Output the (X, Y) coordinate of the center of the cell containing the given text.  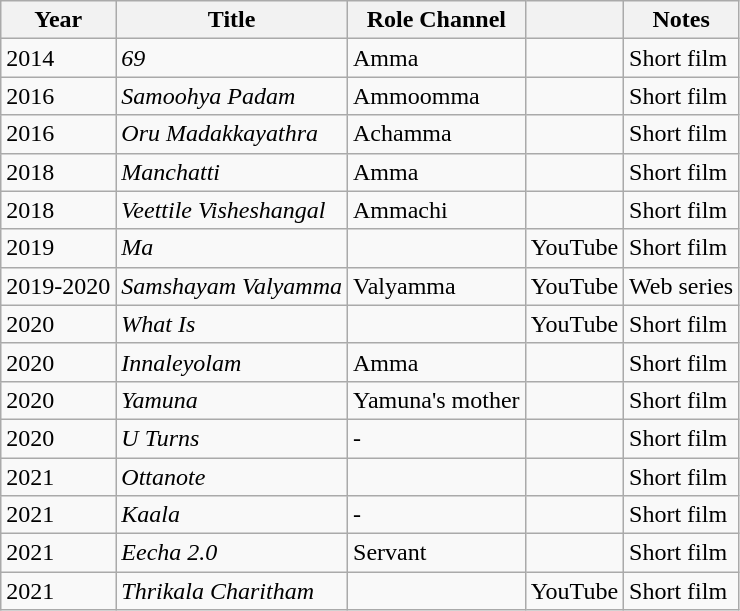
2014 (58, 58)
Web series (682, 286)
Ammachi (437, 210)
Yamuna (232, 400)
Oru Madakkayathra (232, 134)
Ottanote (232, 477)
Innaleyolam (232, 362)
Veettile Visheshangal (232, 210)
69 (232, 58)
Manchatti (232, 172)
2019 (58, 248)
Title (232, 20)
Kaala (232, 515)
Achamma (437, 134)
Eecha 2.0 (232, 553)
Notes (682, 20)
Ammoomma (437, 96)
Ma (232, 248)
Samshayam Valyamma (232, 286)
Servant (437, 553)
What Is (232, 324)
Role Channel (437, 20)
U Turns (232, 438)
Samoohya Padam (232, 96)
2019-2020 (58, 286)
Thrikala Charitham (232, 591)
Valyamma (437, 286)
Yamuna's mother (437, 400)
Year (58, 20)
